Locate the cell with the specified text and output its [X, Y] center coordinate. 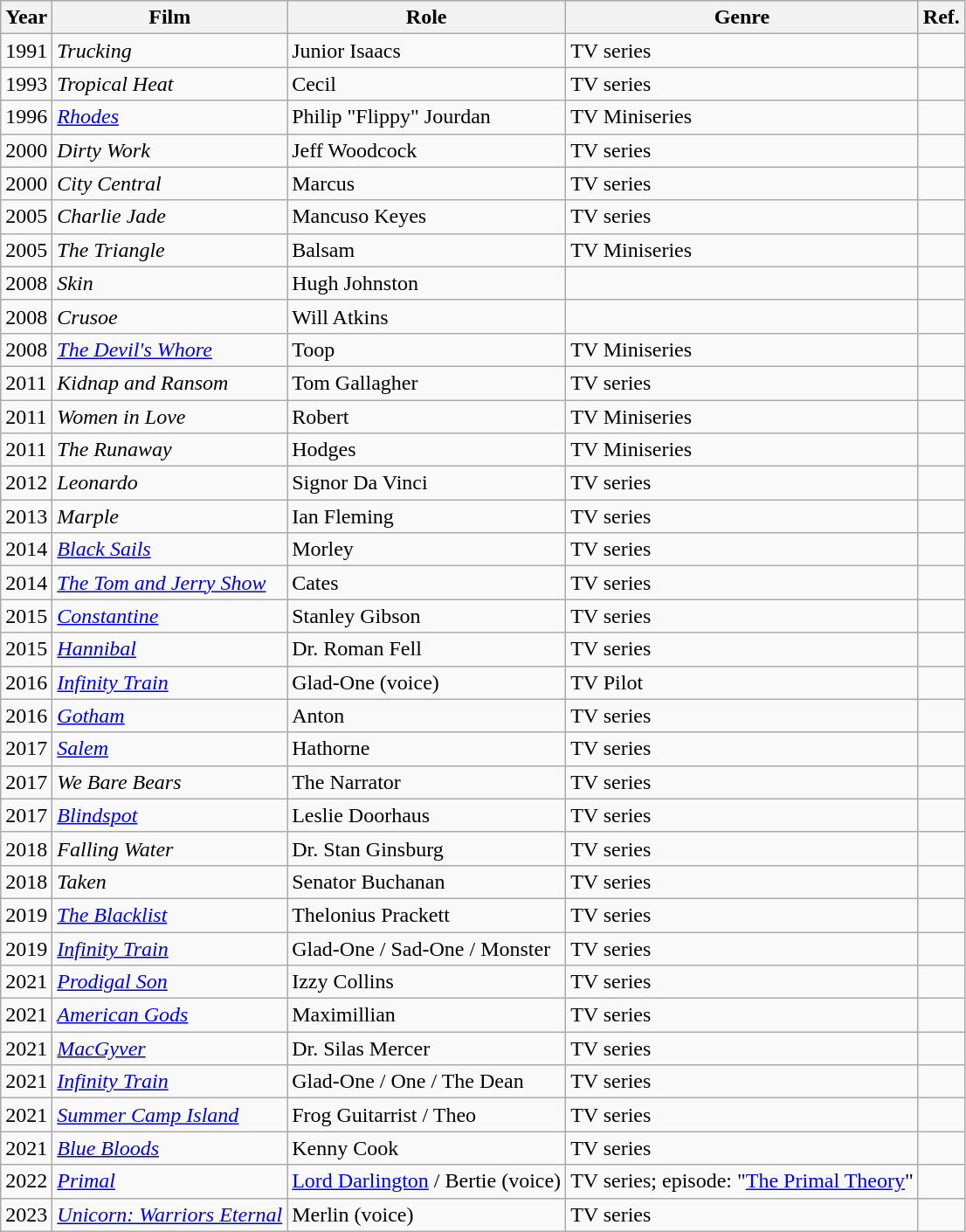
TV series; episode: "The Primal Theory" [742, 1181]
Will Atkins [426, 316]
Tom Gallagher [426, 383]
Jeff Woodcock [426, 150]
2012 [26, 483]
Thelonius Prackett [426, 915]
The Narrator [426, 782]
Prodigal Son [169, 982]
Toop [426, 350]
Hodges [426, 450]
1993 [26, 84]
Philip "Flippy" Jourdan [426, 117]
Falling Water [169, 848]
Ian Fleming [426, 516]
The Triangle [169, 250]
We Bare Bears [169, 782]
2023 [26, 1215]
Dr. Stan Ginsburg [426, 848]
The Tom and Jerry Show [169, 583]
Hugh Johnston [426, 283]
Junior Isaacs [426, 51]
Dirty Work [169, 150]
Morley [426, 550]
Dr. Roman Fell [426, 649]
Senator Buchanan [426, 882]
TV Pilot [742, 682]
Izzy Collins [426, 982]
Salem [169, 749]
Role [426, 17]
Robert [426, 417]
Women in Love [169, 417]
Ref. [942, 17]
Tropical Heat [169, 84]
Primal [169, 1181]
Frog Guitarrist / Theo [426, 1115]
Rhodes [169, 117]
1996 [26, 117]
Charlie Jade [169, 217]
Merlin (voice) [426, 1215]
The Runaway [169, 450]
Black Sails [169, 550]
Marple [169, 516]
Blue Bloods [169, 1148]
Glad-One / One / The Dean [426, 1082]
Genre [742, 17]
Hannibal [169, 649]
Glad-One (voice) [426, 682]
Signor Da Vinci [426, 483]
Maximillian [426, 1015]
Anton [426, 716]
City Central [169, 183]
Dr. Silas Mercer [426, 1049]
1991 [26, 51]
Stanley Gibson [426, 616]
Hathorne [426, 749]
Mancuso Keyes [426, 217]
2013 [26, 516]
Kidnap and Ransom [169, 383]
Blindspot [169, 815]
Gotham [169, 716]
Marcus [426, 183]
Cecil [426, 84]
Trucking [169, 51]
Lord Darlington / Bertie (voice) [426, 1181]
Kenny Cook [426, 1148]
Balsam [426, 250]
Film [169, 17]
2022 [26, 1181]
Taken [169, 882]
Year [26, 17]
Skin [169, 283]
American Gods [169, 1015]
Constantine [169, 616]
The Blacklist [169, 915]
Summer Camp Island [169, 1115]
Leonardo [169, 483]
Cates [426, 583]
Unicorn: Warriors Eternal [169, 1215]
Crusoe [169, 316]
MacGyver [169, 1049]
Glad-One / Sad-One / Monster [426, 948]
The Devil's Whore [169, 350]
Leslie Doorhaus [426, 815]
